Identify which cell holds the provided text, then report its (X, Y) central coordinate. 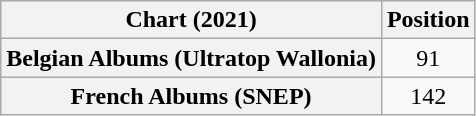
French Albums (SNEP) (192, 96)
Belgian Albums (Ultratop Wallonia) (192, 58)
Position (428, 20)
142 (428, 96)
Chart (2021) (192, 20)
91 (428, 58)
